Return the [x, y] coordinate for the center point of the cell that contains the specified text.  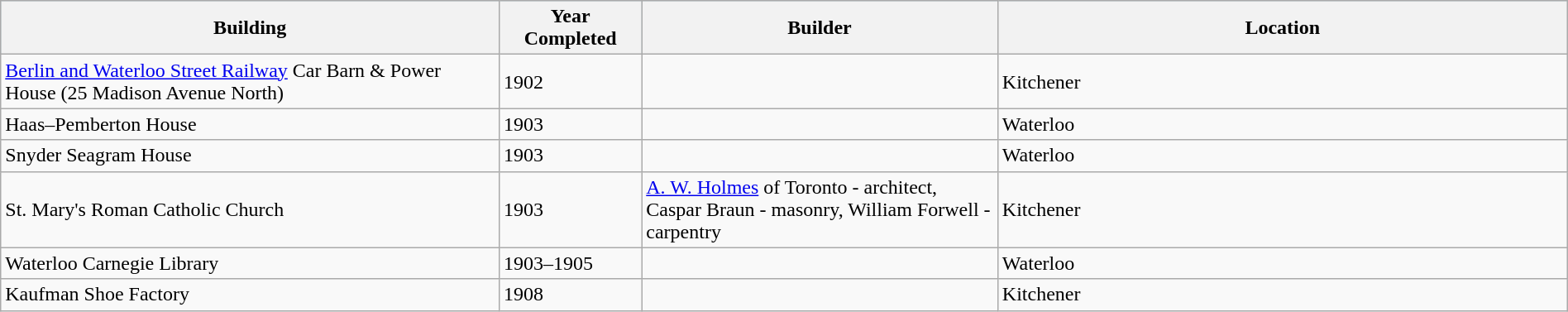
1903–1905 [571, 263]
Haas–Pemberton House [250, 124]
1902 [571, 81]
Waterloo Carnegie Library [250, 263]
Builder [820, 28]
Kaufman Shoe Factory [250, 295]
Location [1282, 28]
St. Mary's Roman Catholic Church [250, 209]
1908 [571, 295]
Berlin and Waterloo Street Railway Car Barn & Power House (25 Madison Avenue North) [250, 81]
A. W. Holmes of Toronto - architect, Caspar Braun - masonry, William Forwell - carpentry [820, 209]
Year Completed [571, 28]
Snyder Seagram House [250, 156]
Building [250, 28]
